Extract the (X, Y) coordinate from the center of the cell holding the provided text.  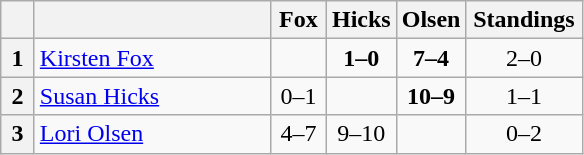
1–1 (524, 96)
Olsen (431, 20)
Standings (524, 20)
4–7 (298, 134)
Lori Olsen (152, 134)
3 (18, 134)
Hicks (361, 20)
10–9 (431, 96)
7–4 (431, 58)
Susan Hicks (152, 96)
Fox (298, 20)
2 (18, 96)
Kirsten Fox (152, 58)
1 (18, 58)
2–0 (524, 58)
1–0 (361, 58)
0–2 (524, 134)
9–10 (361, 134)
0–1 (298, 96)
